Output the [X, Y] coordinate of the center of the cell containing the given text.  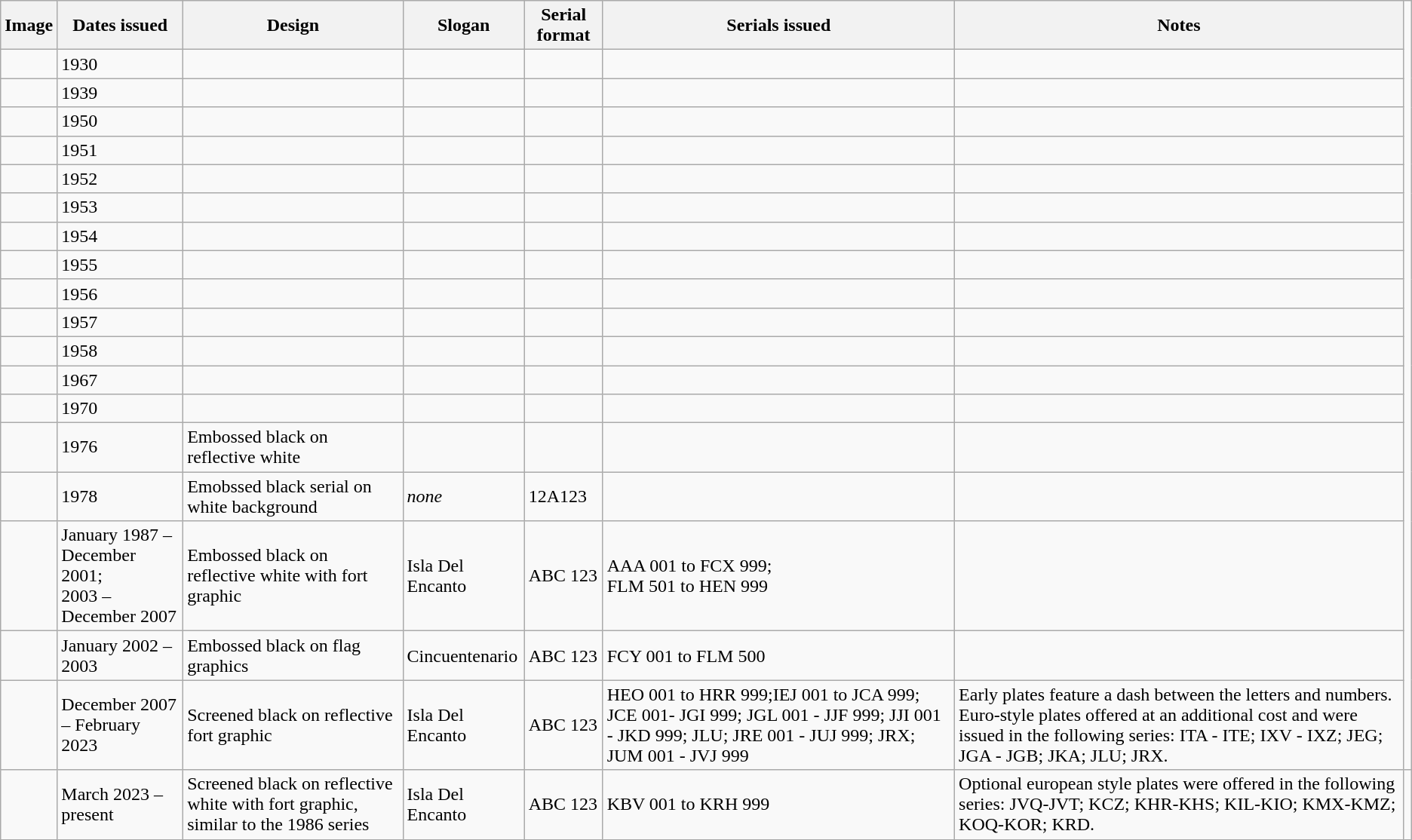
1956 [121, 293]
Emobssed black serial on white background [293, 496]
Design [293, 26]
Dates issued [121, 26]
Optional european style plates were offered in the following series: JVQ-JVT; KCZ; KHR-KHS; KIL-KIO; KMX-KMZ; KOQ-KOR; KRD. [1180, 805]
Slogan [463, 26]
1954 [121, 236]
March 2023 – present [121, 805]
Embossed black on flag graphics [293, 656]
1955 [121, 265]
1958 [121, 351]
HEO 001 to HRR 999;IEJ 001 to JCA 999; JCE 001- JGI 999; JGL 001 - JJF 999; JJI 001 - JKD 999; JLU; JRE 001 - JUJ 999; JRX; JUM 001 - JVJ 999 [778, 725]
Notes [1180, 26]
Cincuentenario [463, 656]
January 2002 – 2003 [121, 656]
1957 [121, 322]
January 1987 – December 2001;2003 – December 2007 [121, 576]
Image [29, 26]
1930 [121, 64]
AAA 001 to FCX 999;FLM 501 to HEN 999 [778, 576]
Embossed black on reflective white with fort graphic [293, 576]
1970 [121, 409]
1976 [121, 448]
December 2007 – February 2023 [121, 725]
Screened black on reflective white with fort graphic, similar to the 1986 series [293, 805]
1951 [121, 150]
1953 [121, 207]
KBV 001 to KRH 999 [778, 805]
Serials issued [778, 26]
FCY 001 to FLM 500 [778, 656]
1952 [121, 179]
1950 [121, 121]
Embossed black on reflective white [293, 448]
Serial format [563, 26]
1939 [121, 93]
Screened black on reflective fort graphic [293, 725]
1967 [121, 379]
none [463, 496]
1978 [121, 496]
12A123 [563, 496]
